Determine the [X, Y] coordinate at the center of the cell enclosing the given text.  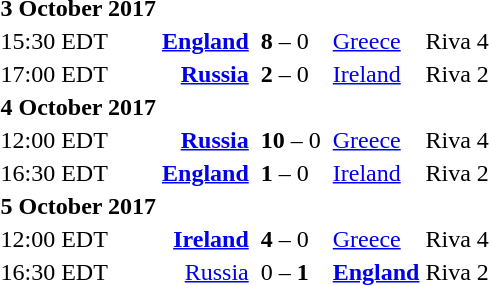
1 – 0 [290, 173]
2 – 0 [290, 74]
10 – 0 [290, 140]
4 – 0 [290, 239]
8 – 0 [290, 41]
